Determine the (x, y) coordinate at the center of the cell enclosing the given text.  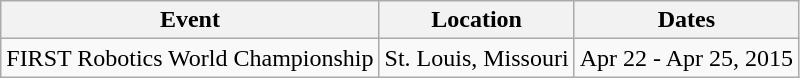
Dates (686, 20)
Event (190, 20)
St. Louis, Missouri (476, 58)
FIRST Robotics World Championship (190, 58)
Apr 22 - Apr 25, 2015 (686, 58)
Location (476, 20)
